Identify which cell holds the provided text, then report its (X, Y) central coordinate. 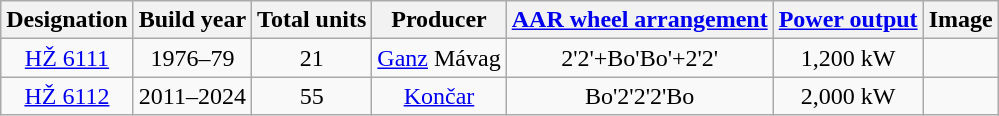
Designation (67, 20)
Bo'2'2'2'Bo (640, 96)
Končar (439, 96)
1976–79 (192, 58)
2011–2024 (192, 96)
1,200 kW (848, 58)
Ganz Mávag (439, 58)
Power output (848, 20)
2,000 kW (848, 96)
HŽ 6111 (67, 58)
Image (960, 20)
55 (312, 96)
21 (312, 58)
Build year (192, 20)
AAR wheel arrangement (640, 20)
Total units (312, 20)
2'2'+Bo'Bo'+2'2' (640, 58)
Producer (439, 20)
HŽ 6112 (67, 96)
